Pinpoint the cell where the given text exists, returning its (X, Y) midpoint coordinate. 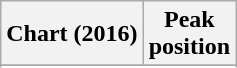
Chart (2016) (72, 34)
Peakposition (189, 34)
